Output the [X, Y] coordinate of the center of the cell containing the given text.  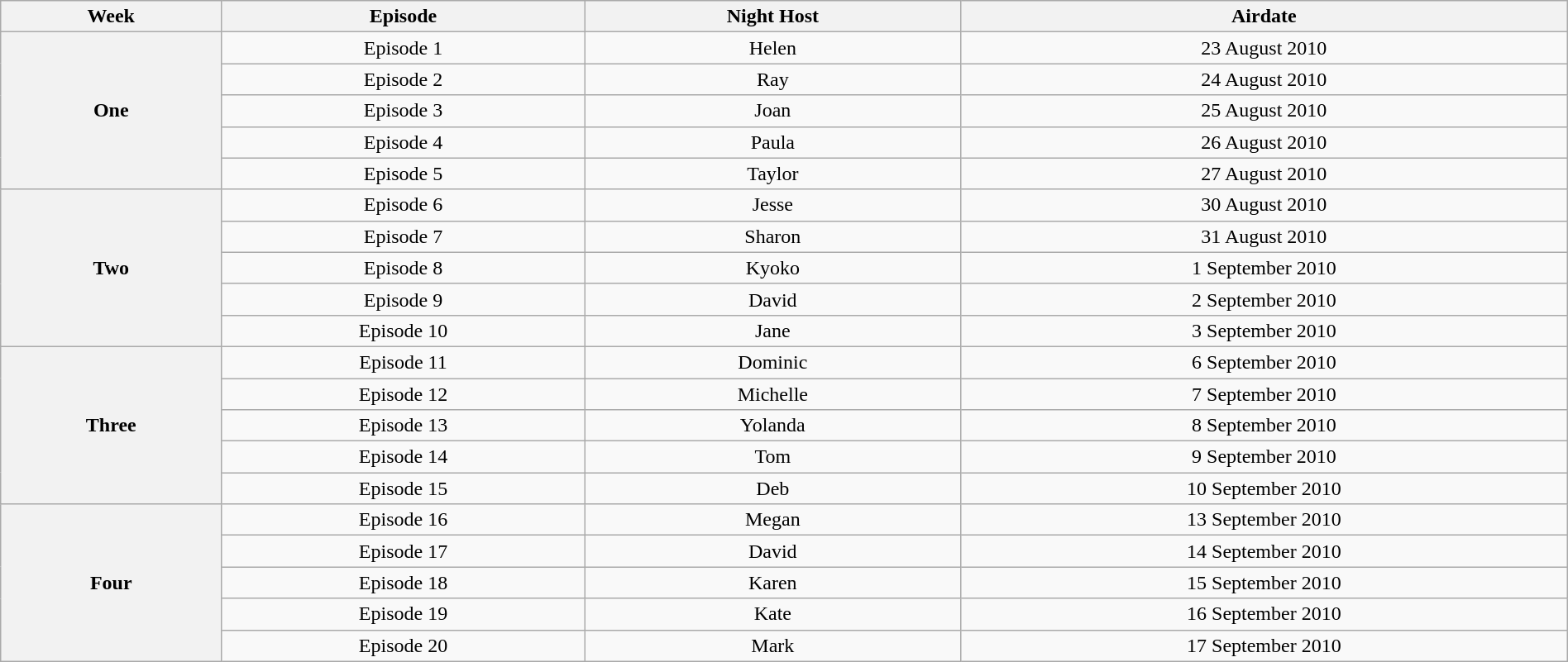
Episode 11 [404, 362]
1 September 2010 [1264, 268]
Episode 15 [404, 488]
16 September 2010 [1264, 614]
7 September 2010 [1264, 394]
9 September 2010 [1264, 457]
25 August 2010 [1264, 111]
Paula [772, 142]
6 September 2010 [1264, 362]
Episode 2 [404, 79]
13 September 2010 [1264, 520]
3 September 2010 [1264, 331]
Episode 7 [404, 236]
26 August 2010 [1264, 142]
Episode 20 [404, 645]
15 September 2010 [1264, 583]
Tom [772, 457]
Dominic [772, 362]
Joan [772, 111]
Episode 8 [404, 268]
24 August 2010 [1264, 79]
Jane [772, 331]
One [111, 111]
Taylor [772, 174]
Airdate [1264, 17]
2 September 2010 [1264, 299]
Episode 13 [404, 426]
Episode 16 [404, 520]
Episode 1 [404, 48]
Episode 12 [404, 394]
17 September 2010 [1264, 645]
Episode 3 [404, 111]
Megan [772, 520]
Episode 4 [404, 142]
Yolanda [772, 426]
27 August 2010 [1264, 174]
Episode 18 [404, 583]
Sharon [772, 236]
Jesse [772, 205]
Ray [772, 79]
Episode 10 [404, 331]
Mark [772, 645]
Episode 5 [404, 174]
Deb [772, 488]
Kate [772, 614]
Three [111, 425]
30 August 2010 [1264, 205]
Week [111, 17]
14 September 2010 [1264, 551]
Episode 6 [404, 205]
Kyoko [772, 268]
Michelle [772, 394]
Episode 17 [404, 551]
Episode 19 [404, 614]
Episode 14 [404, 457]
Two [111, 268]
Episode [404, 17]
Helen [772, 48]
Episode 9 [404, 299]
Night Host [772, 17]
8 September 2010 [1264, 426]
Four [111, 583]
Karen [772, 583]
31 August 2010 [1264, 236]
10 September 2010 [1264, 488]
23 August 2010 [1264, 48]
